Capture the cell that displays the provided text and extract its (X, Y) central coordinate. 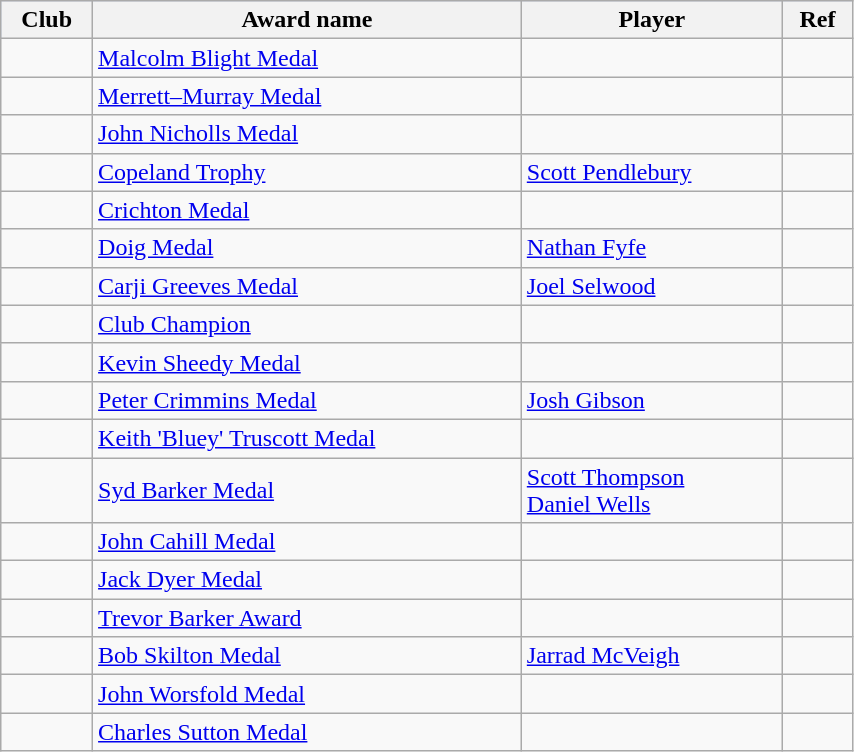
Award name (308, 20)
Scott Pendlebury (652, 172)
Kevin Sheedy Medal (308, 362)
Copeland Trophy (308, 172)
Player (652, 20)
John Nicholls Medal (308, 134)
Josh Gibson (652, 400)
Scott Thompson Daniel Wells (652, 490)
Keith 'Bluey' Truscott Medal (308, 438)
Trevor Barker Award (308, 618)
John Cahill Medal (308, 542)
Charles Sutton Medal (308, 732)
Merrett–Murray Medal (308, 96)
Syd Barker Medal (308, 490)
Carji Greeves Medal (308, 286)
Doig Medal (308, 248)
Club Champion (308, 324)
Joel Selwood (652, 286)
Malcolm Blight Medal (308, 58)
Bob Skilton Medal (308, 656)
Club (47, 20)
Jack Dyer Medal (308, 580)
Ref (817, 20)
Jarrad McVeigh (652, 656)
Nathan Fyfe (652, 248)
John Worsfold Medal (308, 694)
Peter Crimmins Medal (308, 400)
Crichton Medal (308, 210)
